Return (X, Y) of the center of cell containing provided text 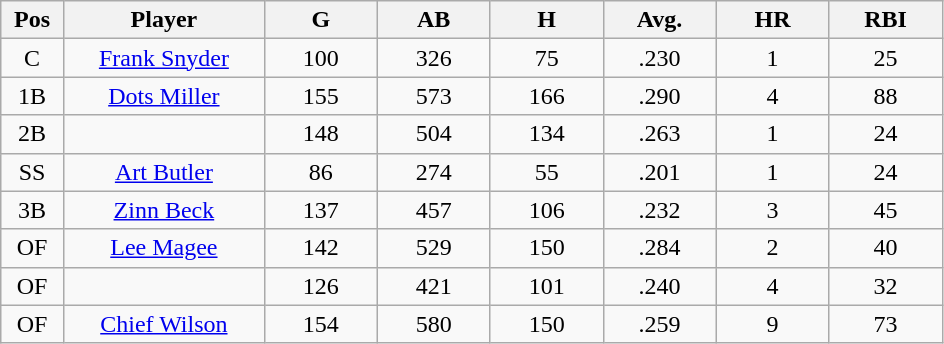
Avg. (660, 20)
32 (886, 286)
.290 (660, 96)
Player (164, 20)
Frank Snyder (164, 58)
Chief Wilson (164, 324)
274 (434, 172)
.240 (660, 286)
75 (546, 58)
580 (434, 324)
G (320, 20)
Art Butler (164, 172)
3 (772, 210)
148 (320, 134)
3B (32, 210)
155 (320, 96)
1B (32, 96)
137 (320, 210)
154 (320, 324)
Zinn Beck (164, 210)
573 (434, 96)
9 (772, 324)
88 (886, 96)
101 (546, 286)
.259 (660, 324)
25 (886, 58)
RBI (886, 20)
529 (434, 248)
326 (434, 58)
166 (546, 96)
.230 (660, 58)
HR (772, 20)
H (546, 20)
142 (320, 248)
126 (320, 286)
Dots Miller (164, 96)
.201 (660, 172)
SS (32, 172)
C (32, 58)
106 (546, 210)
73 (886, 324)
2 (772, 248)
457 (434, 210)
.263 (660, 134)
45 (886, 210)
AB (434, 20)
55 (546, 172)
134 (546, 134)
100 (320, 58)
2B (32, 134)
86 (320, 172)
Lee Magee (164, 248)
421 (434, 286)
.232 (660, 210)
504 (434, 134)
40 (886, 248)
.284 (660, 248)
Pos (32, 20)
